Capture the cell that displays the provided text and extract its (x, y) central coordinate. 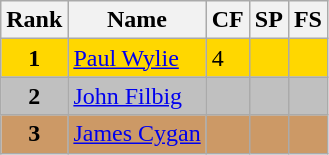
John Filbig (137, 96)
4 (228, 58)
James Cygan (137, 134)
3 (34, 134)
Name (137, 20)
CF (228, 20)
FS (308, 20)
Rank (34, 20)
2 (34, 96)
SP (268, 20)
1 (34, 58)
Paul Wylie (137, 58)
